Detect which cell encompasses the target text, then output its (X, Y) center coordinate. 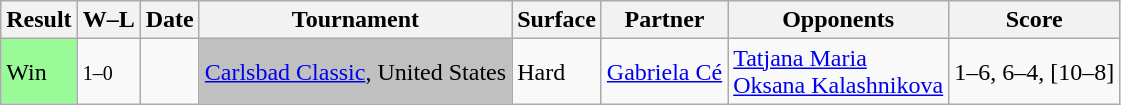
Result (39, 20)
Tournament (355, 20)
Date (170, 20)
Tatjana Maria Oksana Kalashnikova (838, 72)
Partner (664, 20)
Win (39, 72)
W–L (108, 20)
Surface (557, 20)
Opponents (838, 20)
Gabriela Cé (664, 72)
1–6, 6–4, [10–8] (1034, 72)
1–0 (108, 72)
Hard (557, 72)
Score (1034, 20)
Carlsbad Classic, United States (355, 72)
